Identify which cell holds the provided text, then report its (x, y) central coordinate. 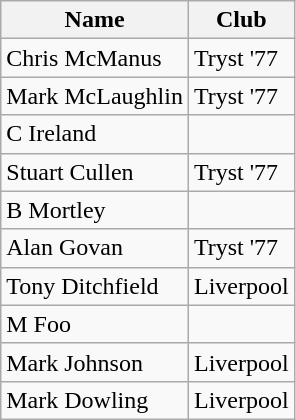
Mark Johnson (95, 362)
Mark Dowling (95, 400)
Alan Govan (95, 248)
M Foo (95, 324)
Chris McManus (95, 58)
Name (95, 20)
B Mortley (95, 210)
Stuart Cullen (95, 172)
C Ireland (95, 134)
Club (241, 20)
Mark McLaughlin (95, 96)
Tony Ditchfield (95, 286)
